For the text-containing cell, return its midpoint in [x, y] coordinate format. 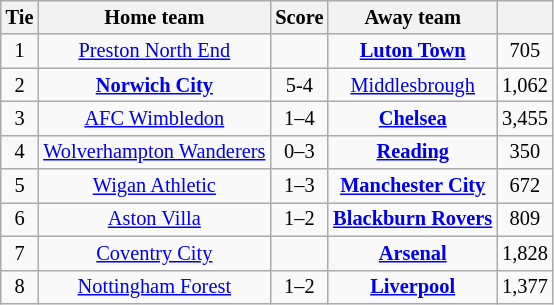
Wigan Athletic [154, 186]
Wolverhampton Wanderers [154, 152]
705 [525, 51]
672 [525, 186]
Preston North End [154, 51]
Score [299, 17]
8 [20, 287]
Luton Town [412, 51]
Middlesbrough [412, 85]
Nottingham Forest [154, 287]
Liverpool [412, 287]
1 [20, 51]
Tie [20, 17]
809 [525, 219]
7 [20, 253]
4 [20, 152]
1,062 [525, 85]
Aston Villa [154, 219]
1–4 [299, 118]
6 [20, 219]
Manchester City [412, 186]
1,377 [525, 287]
3,455 [525, 118]
Coventry City [154, 253]
Away team [412, 17]
5 [20, 186]
1–3 [299, 186]
Arsenal [412, 253]
0–3 [299, 152]
AFC Wimbledon [154, 118]
5-4 [299, 85]
350 [525, 152]
1,828 [525, 253]
Home team [154, 17]
Norwich City [154, 85]
2 [20, 85]
Reading [412, 152]
Blackburn Rovers [412, 219]
3 [20, 118]
Chelsea [412, 118]
